Identify which cell holds the provided text, then report its [x, y] central coordinate. 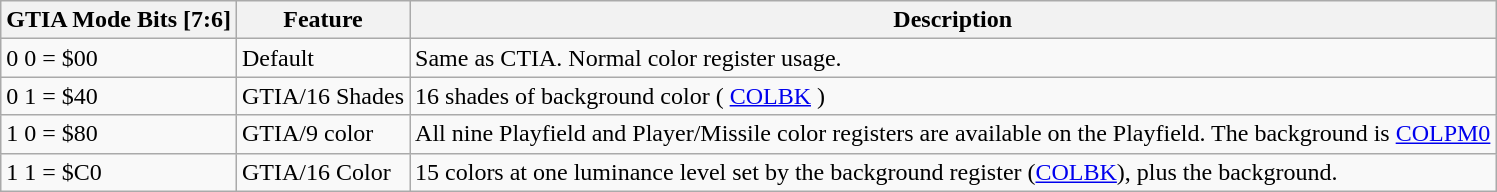
1 1 = $C0 [119, 172]
15 colors at one luminance level set by the background register (COLBK), plus the background. [953, 172]
GTIA/16 Shades [322, 96]
0 0 = $00 [119, 58]
0 1 = $40 [119, 96]
GTIA/9 color [322, 134]
Default [322, 58]
1 0 = $80 [119, 134]
16 shades of background color ( COLBK ) [953, 96]
GTIA Mode Bits [7:6] [119, 20]
Feature [322, 20]
Description [953, 20]
GTIA/16 Color [322, 172]
Same as CTIA. Normal color register usage. [953, 58]
All nine Playfield and Player/Missile color registers are available on the Playfield. The background is COLPM0 [953, 134]
